For the text-containing cell, return its midpoint in (x, y) coordinate format. 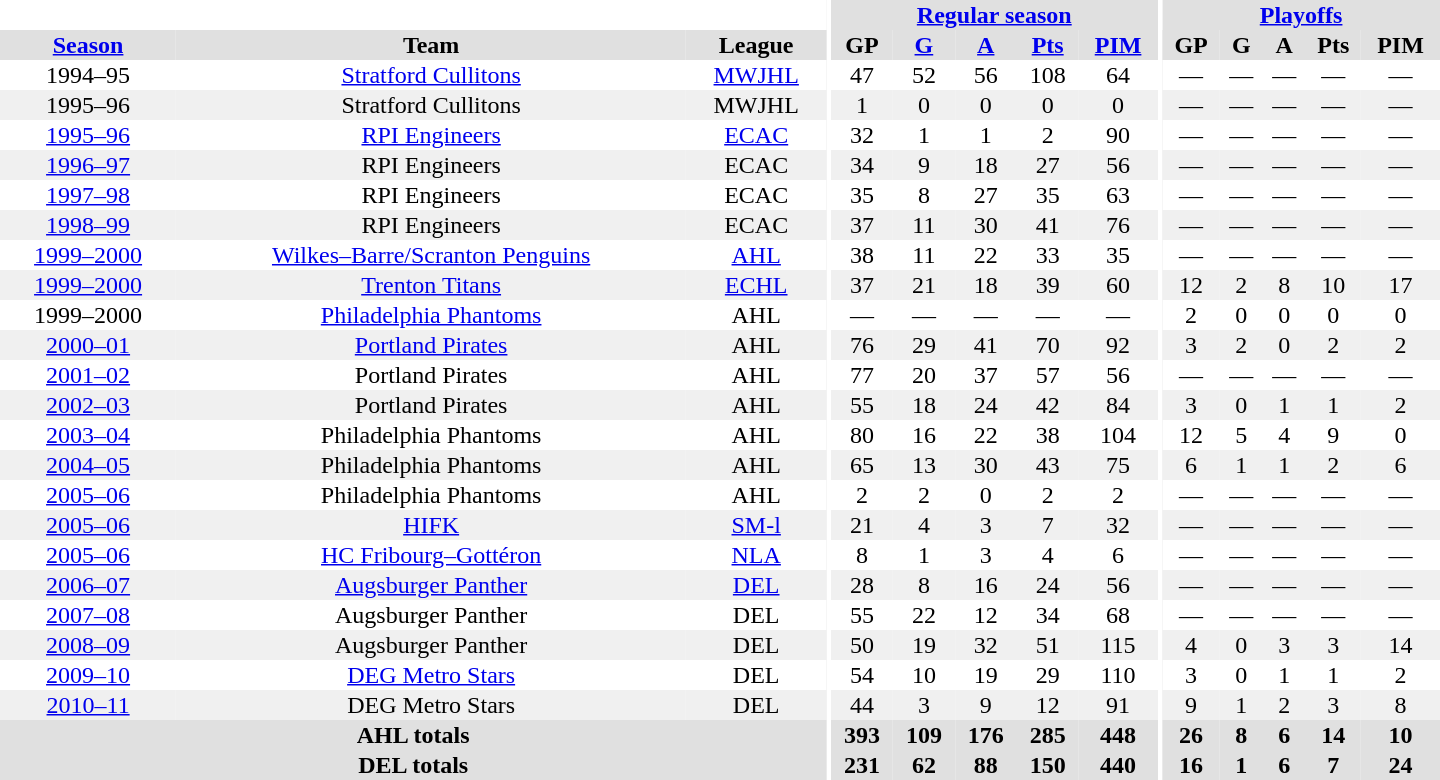
65 (862, 465)
NLA (756, 555)
39 (1048, 285)
231 (862, 765)
176 (986, 735)
17 (1400, 285)
2010–11 (88, 705)
75 (1118, 465)
ECHL (756, 285)
448 (1118, 735)
88 (986, 765)
2002–03 (88, 405)
DEL totals (413, 765)
52 (924, 75)
2000–01 (88, 345)
285 (1048, 735)
393 (862, 735)
1998–99 (88, 225)
League (756, 45)
110 (1118, 675)
70 (1048, 345)
440 (1118, 765)
Wilkes–Barre/Scranton Penguins (431, 255)
108 (1048, 75)
Team (431, 45)
HC Fribourg–Gottéron (431, 555)
43 (1048, 465)
60 (1118, 285)
109 (924, 735)
51 (1048, 645)
Season (88, 45)
Regular season (994, 15)
Trenton Titans (431, 285)
1997–98 (88, 195)
2003–04 (88, 435)
SM-l (756, 525)
150 (1048, 765)
54 (862, 675)
28 (862, 585)
2001–02 (88, 375)
2007–08 (88, 615)
91 (1118, 705)
2008–09 (88, 645)
92 (1118, 345)
50 (862, 645)
63 (1118, 195)
62 (924, 765)
115 (1118, 645)
1996–97 (88, 165)
44 (862, 705)
2004–05 (88, 465)
47 (862, 75)
64 (1118, 75)
13 (924, 465)
42 (1048, 405)
104 (1118, 435)
HIFK (431, 525)
77 (862, 375)
2006–07 (88, 585)
Playoffs (1301, 15)
1994–95 (88, 75)
68 (1118, 615)
AHL totals (413, 735)
2009–10 (88, 675)
5 (1242, 435)
26 (1191, 735)
20 (924, 375)
57 (1048, 375)
90 (1118, 135)
80 (862, 435)
84 (1118, 405)
33 (1048, 255)
